Search for the cell housing the specified text and yield its [X, Y] center coordinate. 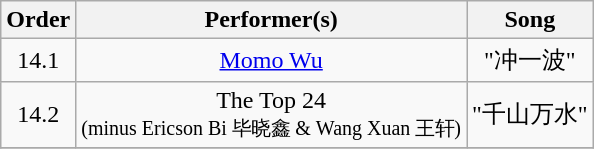
Order [38, 20]
Momo Wu [272, 60]
The Top 24(minus Ericson Bi 毕晓鑫 & Wang Xuan 王轩) [272, 114]
14.1 [38, 60]
"千山万水" [530, 114]
"冲一波" [530, 60]
Song [530, 20]
14.2 [38, 114]
Performer(s) [272, 20]
